Return the (X, Y) coordinate for the center point of the cell that contains the specified text.  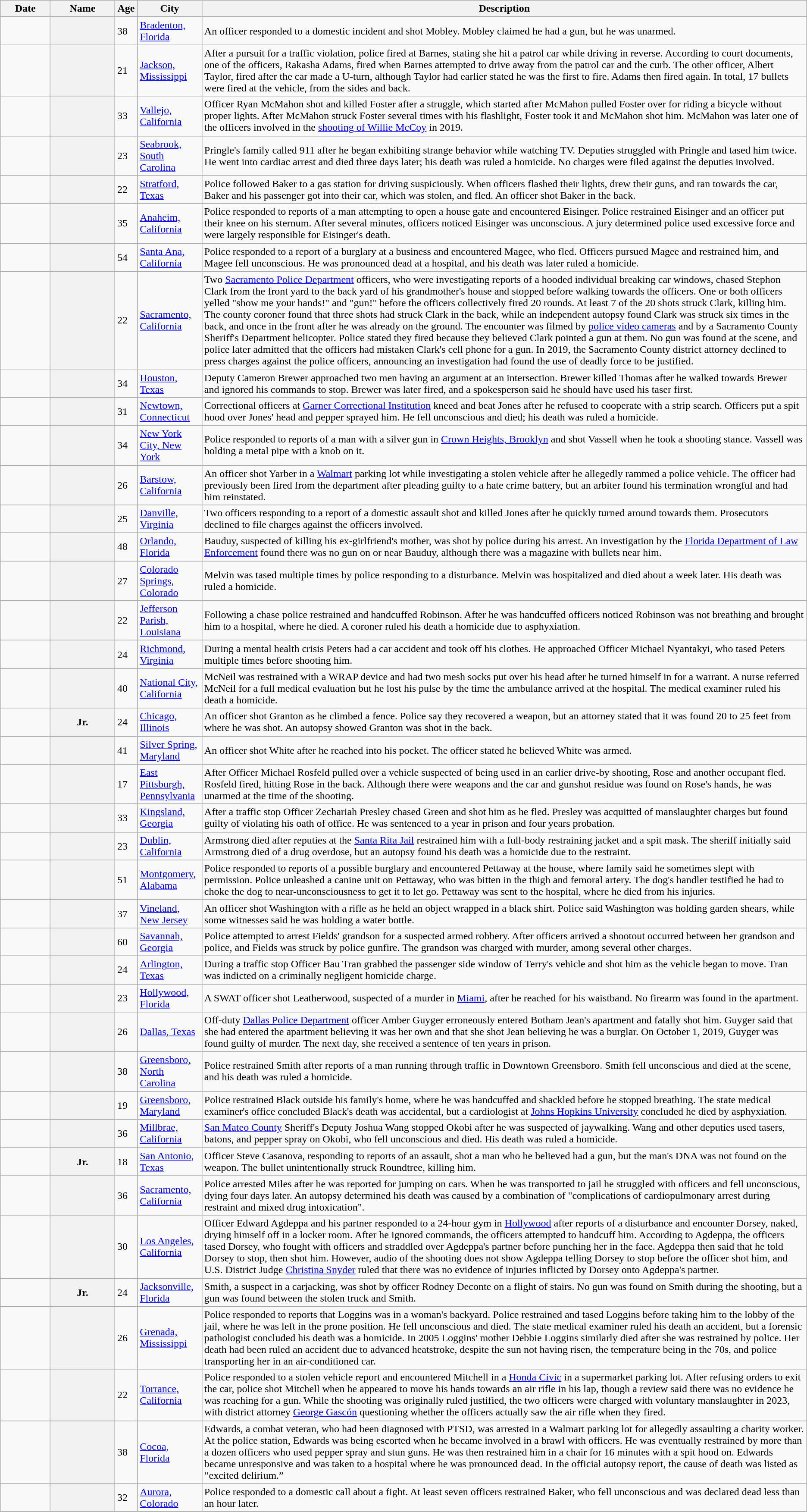
30 (126, 1247)
Jacksonville, Florida (170, 1292)
Date (25, 9)
19 (126, 1106)
Silver Spring, Maryland (170, 750)
Dublin, California (170, 846)
Vineland, New Jersey (170, 913)
Richmond, Virginia (170, 655)
Jackson, Mississippi (170, 71)
Millbrae, California (170, 1133)
Seabrook, South Carolina (170, 156)
Santa Ana, California (170, 257)
Los Angeles, California (170, 1247)
41 (126, 750)
17 (126, 784)
New York City, New York (170, 445)
An officer shot White after he reached into his pocket. The officer stated he believed White was armed. (504, 750)
Newtown, Connecticut (170, 411)
Montgomery, Alabama (170, 880)
Orlando, Florida (170, 547)
Anaheim, California (170, 223)
Torrance, California (170, 1395)
Bradenton, Florida (170, 31)
54 (126, 257)
Vallejo, California (170, 116)
Kingsland, Georgia (170, 818)
Description (504, 9)
Barstow, California (170, 485)
21 (126, 71)
25 (126, 519)
Arlington, Texas (170, 969)
Jefferson Parish, Louisiana (170, 621)
Greensboro, Maryland (170, 1106)
Grenada, Mississippi (170, 1338)
San Antonio, Texas (170, 1162)
Greensboro, North Carolina (170, 1072)
Danville, Virginia (170, 519)
A SWAT officer shot Leatherwood, suspected of a murder in Miami, after he reached for his waistband. No firearm was found in the apartment. (504, 998)
Colorado Springs, Colorado (170, 581)
Houston, Texas (170, 383)
60 (126, 942)
Chicago, Illinois (170, 722)
51 (126, 880)
Savannah, Georgia (170, 942)
32 (126, 1497)
31 (126, 411)
Age (126, 9)
City (170, 9)
National City, California (170, 688)
35 (126, 223)
48 (126, 547)
Name (83, 9)
East Pittsburgh, Pennsylvania (170, 784)
Aurora, Colorado (170, 1497)
18 (126, 1162)
37 (126, 913)
An officer responded to a domestic incident and shot Mobley. Mobley claimed he had a gun, but he was unarmed. (504, 31)
27 (126, 581)
Stratford, Texas (170, 190)
Hollywood, Florida (170, 998)
40 (126, 688)
Dallas, Texas (170, 1032)
Cocoa, Florida (170, 1452)
